Capture the cell that displays the provided text and extract its [x, y] central coordinate. 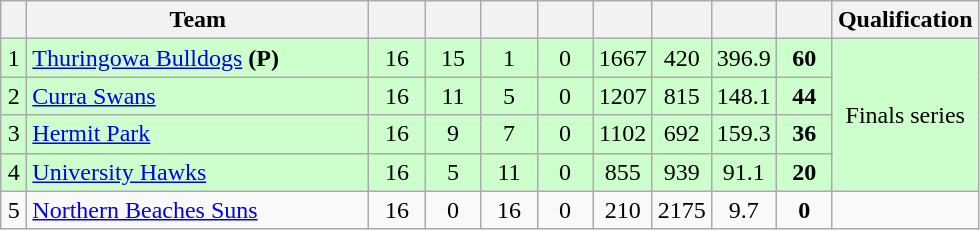
939 [682, 172]
60 [804, 58]
36 [804, 134]
9.7 [744, 210]
20 [804, 172]
Team [198, 20]
210 [622, 210]
815 [682, 96]
4 [14, 172]
2 [14, 96]
2175 [682, 210]
Curra Swans [198, 96]
University Hawks [198, 172]
91.1 [744, 172]
420 [682, 58]
Finals series [905, 115]
Northern Beaches Suns [198, 210]
692 [682, 134]
148.1 [744, 96]
Thuringowa Bulldogs (P) [198, 58]
44 [804, 96]
Hermit Park [198, 134]
9 [453, 134]
396.9 [744, 58]
3 [14, 134]
1667 [622, 58]
Qualification [905, 20]
7 [509, 134]
1102 [622, 134]
15 [453, 58]
159.3 [744, 134]
855 [622, 172]
1207 [622, 96]
